Detect which cell encompasses the target text, then output its (X, Y) center coordinate. 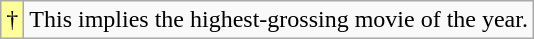
† (12, 20)
This implies the highest-grossing movie of the year. (279, 20)
